From the cell containing the given text, extract its center point as [x, y] coordinate. 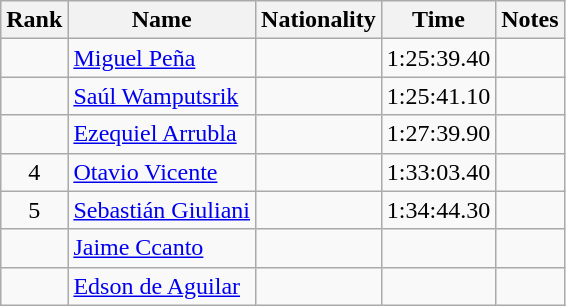
1:25:39.40 [438, 58]
Otavio Vicente [162, 172]
Time [438, 20]
Rank [34, 20]
Notes [530, 20]
1:33:03.40 [438, 172]
Sebastián Giuliani [162, 210]
Name [162, 20]
Miguel Peña [162, 58]
1:25:41.10 [438, 96]
4 [34, 172]
Jaime Ccanto [162, 248]
Ezequiel Arrubla [162, 134]
Nationality [319, 20]
Edson de Aguilar [162, 286]
5 [34, 210]
Saúl Wamputsrik [162, 96]
1:34:44.30 [438, 210]
1:27:39.90 [438, 134]
